Determine the (X, Y) coordinate at the center of the cell enclosing the given text.  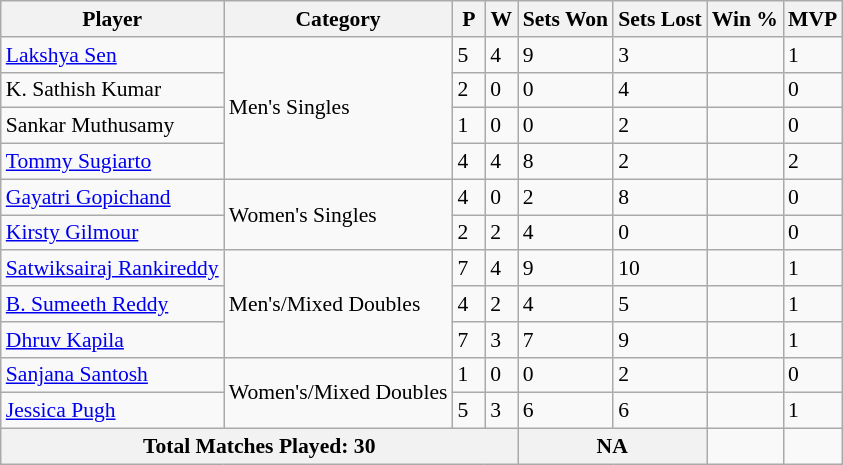
10 (660, 269)
Tommy Sugiarto (112, 162)
Lakshya Sen (112, 55)
Satwiksairaj Rankireddy (112, 269)
Win % (745, 19)
MVP (812, 19)
B. Sumeeth Reddy (112, 304)
Player (112, 19)
Men's Singles (338, 108)
W (502, 19)
P (468, 19)
Category (338, 19)
Women's/Mixed Doubles (338, 392)
Sanjana Santosh (112, 375)
Men's/Mixed Doubles (338, 304)
NA (612, 447)
Gayatri Gopichand (112, 197)
Sets Lost (660, 19)
K. Sathish Kumar (112, 90)
Dhruv Kapila (112, 340)
Kirsty Gilmour (112, 233)
Jessica Pugh (112, 411)
Sankar Muthusamy (112, 126)
Women's Singles (338, 214)
Total Matches Played: 30 (260, 447)
Sets Won (566, 19)
